Find where the given text appears and provide that cell's center as [X, Y] coordinate. 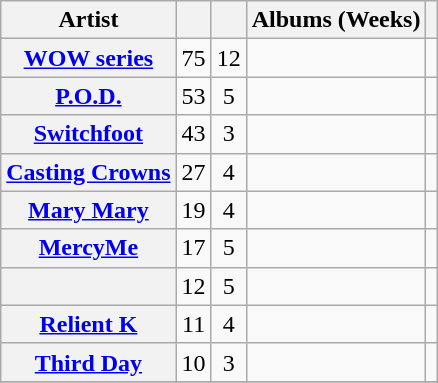
WOW series [88, 58]
Mary Mary [88, 210]
MercyMe [88, 248]
Switchfoot [88, 134]
43 [194, 134]
11 [194, 324]
75 [194, 58]
53 [194, 96]
Albums (Weeks) [336, 20]
Relient K [88, 324]
Artist [88, 20]
P.O.D. [88, 96]
10 [194, 362]
17 [194, 248]
Third Day [88, 362]
27 [194, 172]
Casting Crowns [88, 172]
19 [194, 210]
